Return (X, Y) of the center of cell containing provided text 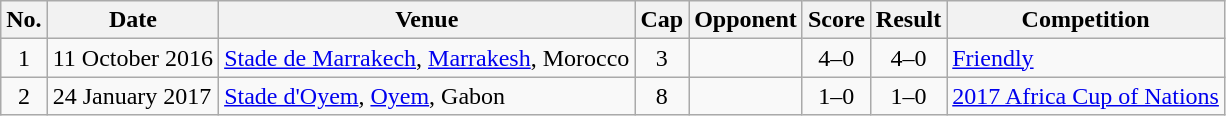
2 (24, 96)
Result (908, 20)
2017 Africa Cup of Nations (1086, 96)
Competition (1086, 20)
No. (24, 20)
Friendly (1086, 58)
11 October 2016 (132, 58)
Stade de Marrakech, Marrakesh, Morocco (427, 58)
Venue (427, 20)
Date (132, 20)
Opponent (746, 20)
Cap (662, 20)
24 January 2017 (132, 96)
Stade d'Oyem, Oyem, Gabon (427, 96)
8 (662, 96)
1 (24, 58)
3 (662, 58)
Score (836, 20)
